Locate the cell with the specified text and output its (X, Y) center coordinate. 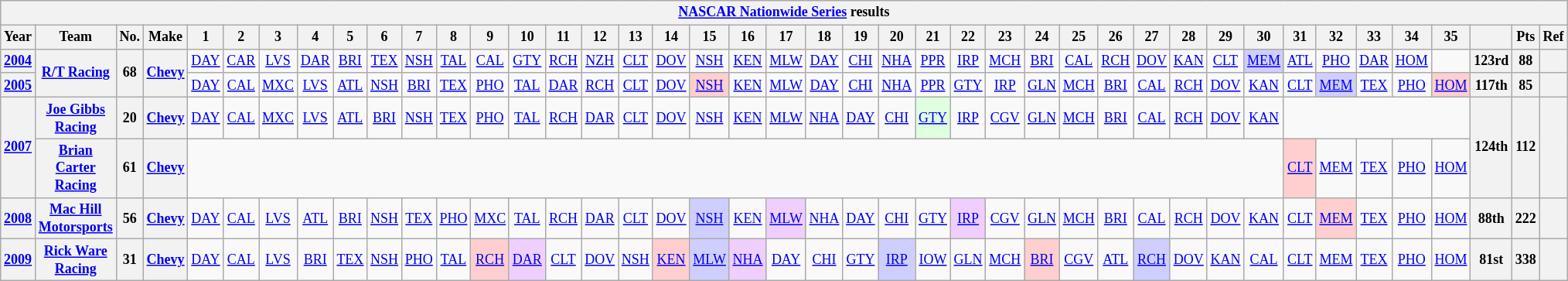
R/T Racing (76, 73)
56 (130, 218)
1 (206, 37)
8 (453, 37)
2007 (19, 147)
Year (19, 37)
22 (968, 37)
117th (1491, 85)
29 (1225, 37)
19 (861, 37)
23 (1005, 37)
Team (76, 37)
338 (1526, 260)
2009 (19, 260)
68 (130, 73)
222 (1526, 218)
Ref (1553, 37)
Brian Carter Racing (76, 168)
32 (1336, 37)
28 (1188, 37)
3 (278, 37)
30 (1264, 37)
34 (1412, 37)
NASCAR Nationwide Series results (784, 12)
35 (1450, 37)
12 (600, 37)
26 (1116, 37)
NZH (600, 60)
24 (1042, 37)
Joe Gibbs Racing (76, 118)
4 (315, 37)
88 (1526, 60)
11 (563, 37)
9 (490, 37)
88th (1491, 218)
2005 (19, 85)
61 (130, 168)
112 (1526, 147)
CAR (241, 60)
123rd (1491, 60)
6 (385, 37)
15 (710, 37)
33 (1375, 37)
7 (419, 37)
17 (786, 37)
No. (130, 37)
Make (165, 37)
18 (824, 37)
124th (1491, 147)
IOW (933, 260)
10 (527, 37)
13 (636, 37)
5 (350, 37)
Pts (1526, 37)
27 (1152, 37)
21 (933, 37)
Rick Ware Racing (76, 260)
85 (1526, 85)
25 (1079, 37)
16 (748, 37)
2004 (19, 60)
81st (1491, 260)
2008 (19, 218)
2 (241, 37)
14 (671, 37)
Mac Hill Motorsports (76, 218)
